Provide the [x, y] coordinate of the cell's center where the given text is located.  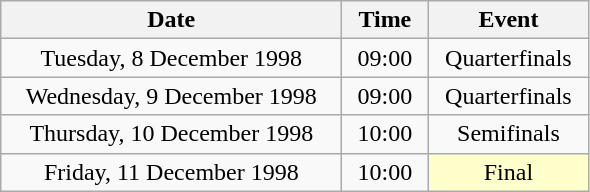
Thursday, 10 December 1998 [172, 134]
Time [385, 20]
Wednesday, 9 December 1998 [172, 96]
Semifinals [508, 134]
Final [508, 172]
Friday, 11 December 1998 [172, 172]
Tuesday, 8 December 1998 [172, 58]
Event [508, 20]
Date [172, 20]
